Extract the (x, y) coordinate from the center of the cell holding the provided text.  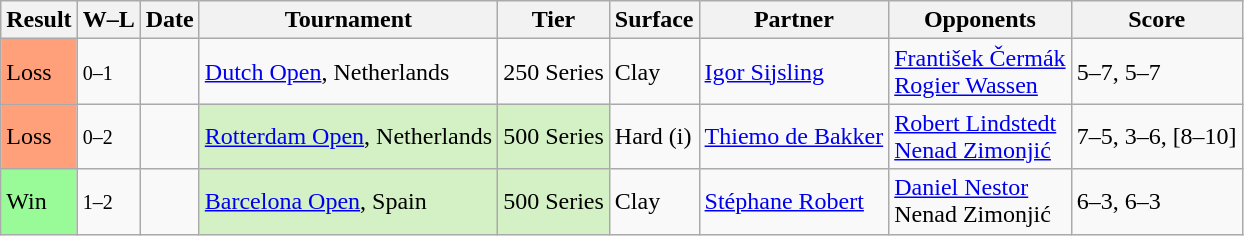
Rotterdam Open, Netherlands (348, 136)
250 Series (554, 72)
Hard (i) (654, 136)
0–2 (108, 136)
Barcelona Open, Spain (348, 202)
Daniel Nestor Nenad Zimonjić (980, 202)
Stéphane Robert (794, 202)
Thiemo de Bakker (794, 136)
W–L (108, 20)
Result (39, 20)
Tournament (348, 20)
1–2 (108, 202)
5–7, 5–7 (1156, 72)
Tier (554, 20)
František Čermák Rogier Wassen (980, 72)
Robert Lindstedt Nenad Zimonjić (980, 136)
6–3, 6–3 (1156, 202)
Date (170, 20)
Igor Sijsling (794, 72)
Dutch Open, Netherlands (348, 72)
Opponents (980, 20)
Surface (654, 20)
Win (39, 202)
Partner (794, 20)
0–1 (108, 72)
7–5, 3–6, [8–10] (1156, 136)
Score (1156, 20)
